Return the [X, Y] coordinate for the center point of the cell that contains the specified text.  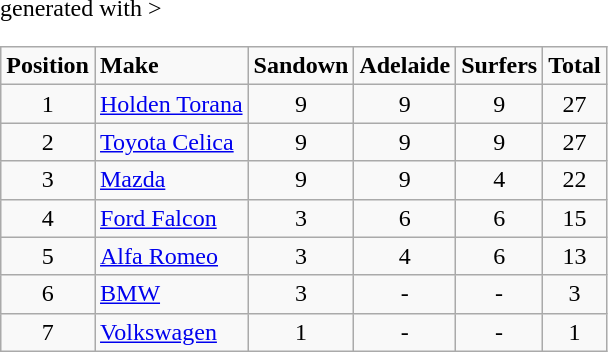
Toyota Celica [171, 142]
Adelaide [405, 66]
13 [575, 256]
Volkswagen [171, 332]
22 [575, 180]
Holden Torana [171, 104]
Ford Falcon [171, 218]
Mazda [171, 180]
Total [575, 66]
7 [48, 332]
5 [48, 256]
BMW [171, 294]
Sandown [301, 66]
2 [48, 142]
15 [575, 218]
Surfers [500, 66]
Position [48, 66]
Make [171, 66]
Alfa Romeo [171, 256]
